Return [X, Y] of the center of cell containing provided text 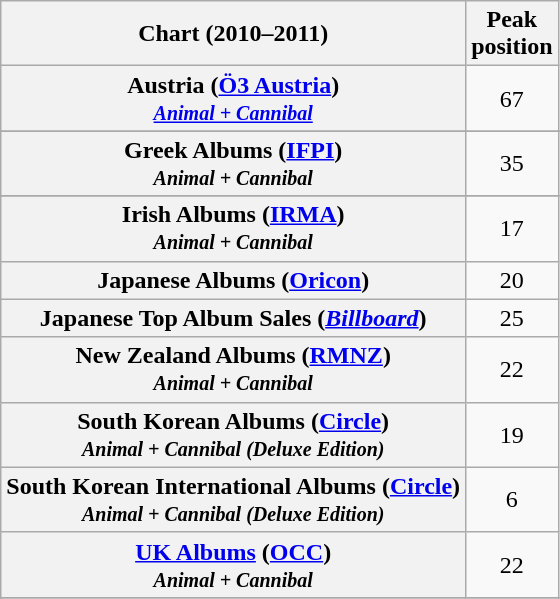
Irish Albums (IRMA)Animal + Cannibal [234, 228]
Japanese Albums (Oricon) [234, 280]
South Korean Albums (Circle)Animal + Cannibal (Deluxe Edition) [234, 434]
17 [512, 228]
Chart (2010–2011) [234, 34]
UK Albums (OCC)Animal + Cannibal [234, 564]
Austria (Ö3 Austria)Animal + Cannibal [234, 98]
New Zealand Albums (RMNZ)Animal + Cannibal [234, 370]
67 [512, 98]
South Korean International Albums (Circle)Animal + Cannibal (Deluxe Edition) [234, 500]
19 [512, 434]
35 [512, 164]
Peakposition [512, 34]
20 [512, 280]
25 [512, 318]
Japanese Top Album Sales (Billboard) [234, 318]
6 [512, 500]
Greek Albums (IFPI)Animal + Cannibal [234, 164]
